Return [X, Y] of the center of cell containing provided text 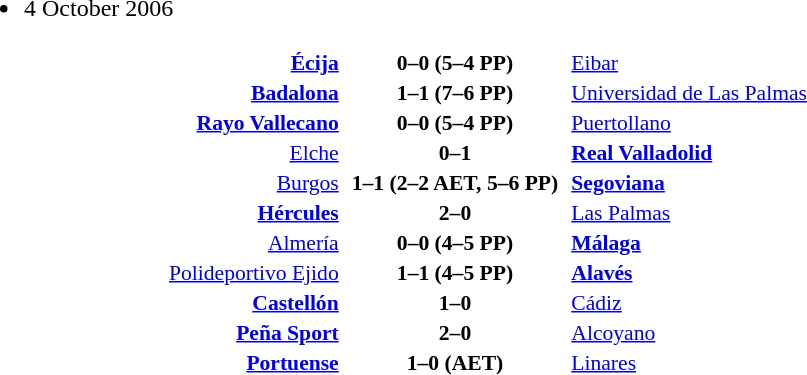
1–1 (2–2 AET, 5–6 PP) [456, 182]
0–1 [456, 152]
1–1 (7–6 PP) [456, 92]
0–0 (4–5 PP) [456, 242]
1–0 [456, 302]
1–1 (4–5 PP) [456, 272]
